Detect which cell encompasses the target text, then output its [X, Y] center coordinate. 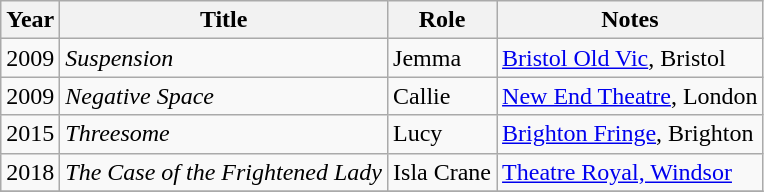
Jemma [442, 58]
Theatre Royal, Windsor [630, 172]
Notes [630, 20]
Isla Crane [442, 172]
2018 [30, 172]
The Case of the Frightened Lady [224, 172]
Negative Space [224, 96]
Callie [442, 96]
Brighton Fringe, Brighton [630, 134]
Title [224, 20]
Year [30, 20]
2015 [30, 134]
Role [442, 20]
Lucy [442, 134]
New End Theatre, London [630, 96]
Bristol Old Vic, Bristol [630, 58]
Suspension [224, 58]
Threesome [224, 134]
